Find where the given text appears and provide that cell's center as [X, Y] coordinate. 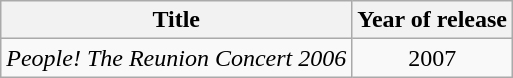
2007 [432, 58]
People! The Reunion Concert 2006 [176, 58]
Title [176, 20]
Year of release [432, 20]
